Provide the (X, Y) coordinate of the cell's center where the given text is located.  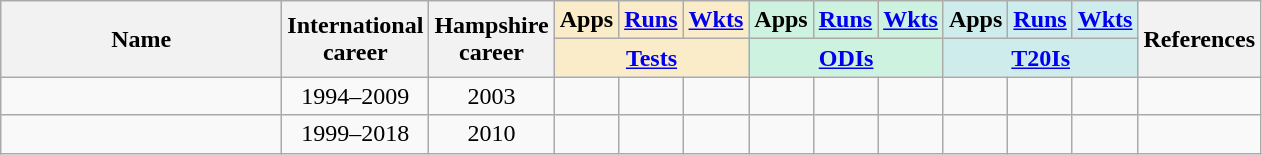
2003 (492, 96)
1999–2018 (356, 134)
1994–2009 (356, 96)
Name (142, 39)
Internationalcareer (356, 39)
References (1200, 39)
ODIs (846, 58)
2010 (492, 134)
T20Is (1040, 58)
Tests (652, 58)
Hampshirecareer (492, 39)
